Scan for the cell matching the given text and deliver its (X, Y) coordinate at center. 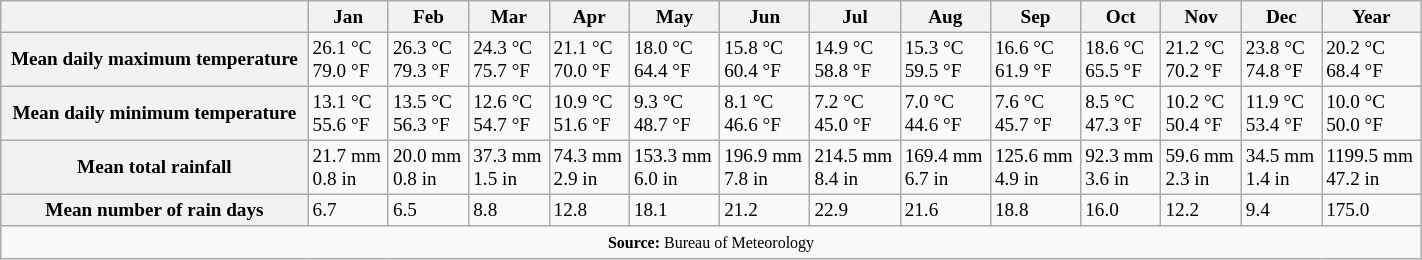
May (674, 17)
11.9 °C53.4 °F (1281, 114)
7.2 °C45.0 °F (855, 114)
22.9 (855, 211)
18.8 (1035, 211)
26.1 °C79.0 °F (348, 59)
12.6 °C54.7 °F (509, 114)
37.3 mm1.5 in (509, 168)
21.1 °C70.0 °F (589, 59)
Oct (1121, 17)
125.6 mm4.9 in (1035, 168)
7.0 °C44.6 °F (945, 114)
Mar (509, 17)
7.6 °C45.7 °F (1035, 114)
13.1 °C55.6 °F (348, 114)
Aug (945, 17)
9.3 °C48.7 °F (674, 114)
6.5 (428, 211)
21.6 (945, 211)
21.7 mm0.8 in (348, 168)
34.5 mm1.4 in (1281, 168)
Dec (1281, 17)
Year (1372, 17)
214.5 mm8.4 in (855, 168)
Jul (855, 17)
59.6 mm2.3 in (1201, 168)
10.0 °C50.0 °F (1372, 114)
15.8 °C60.4 °F (765, 59)
Apr (589, 17)
74.3 mm2.9 in (589, 168)
20.0 mm0.8 in (428, 168)
Jan (348, 17)
26.3 °C79.3 °F (428, 59)
Sep (1035, 17)
8.1 °C46.6 °F (765, 114)
8.8 (509, 211)
1199.5 mm47.2 in (1372, 168)
18.6 °C65.5 °F (1121, 59)
175.0 (1372, 211)
21.2 °C70.2 °F (1201, 59)
13.5 °C56.3 °F (428, 114)
Mean number of rain days (154, 211)
6.7 (348, 211)
Mean total rainfall (154, 168)
Jun (765, 17)
Source: Bureau of Meteorology (711, 242)
21.2 (765, 211)
196.9 mm7.8 in (765, 168)
10.2 °C50.4 °F (1201, 114)
9.4 (1281, 211)
18.1 (674, 211)
92.3 mm3.6 in (1121, 168)
18.0 °C64.4 °F (674, 59)
8.5 °C47.3 °F (1121, 114)
Feb (428, 17)
14.9 °C58.8 °F (855, 59)
16.6 °C61.9 °F (1035, 59)
12.2 (1201, 211)
Mean daily minimum temperature (154, 114)
20.2 °C68.4 °F (1372, 59)
Mean daily maximum temperature (154, 59)
24.3 °C75.7 °F (509, 59)
169.4 mm6.7 in (945, 168)
23.8 °C74.8 °F (1281, 59)
10.9 °C51.6 °F (589, 114)
15.3 °C59.5 °F (945, 59)
153.3 mm6.0 in (674, 168)
16.0 (1121, 211)
Nov (1201, 17)
12.8 (589, 211)
